Output the (X, Y) coordinate of the center of the cell containing the given text.  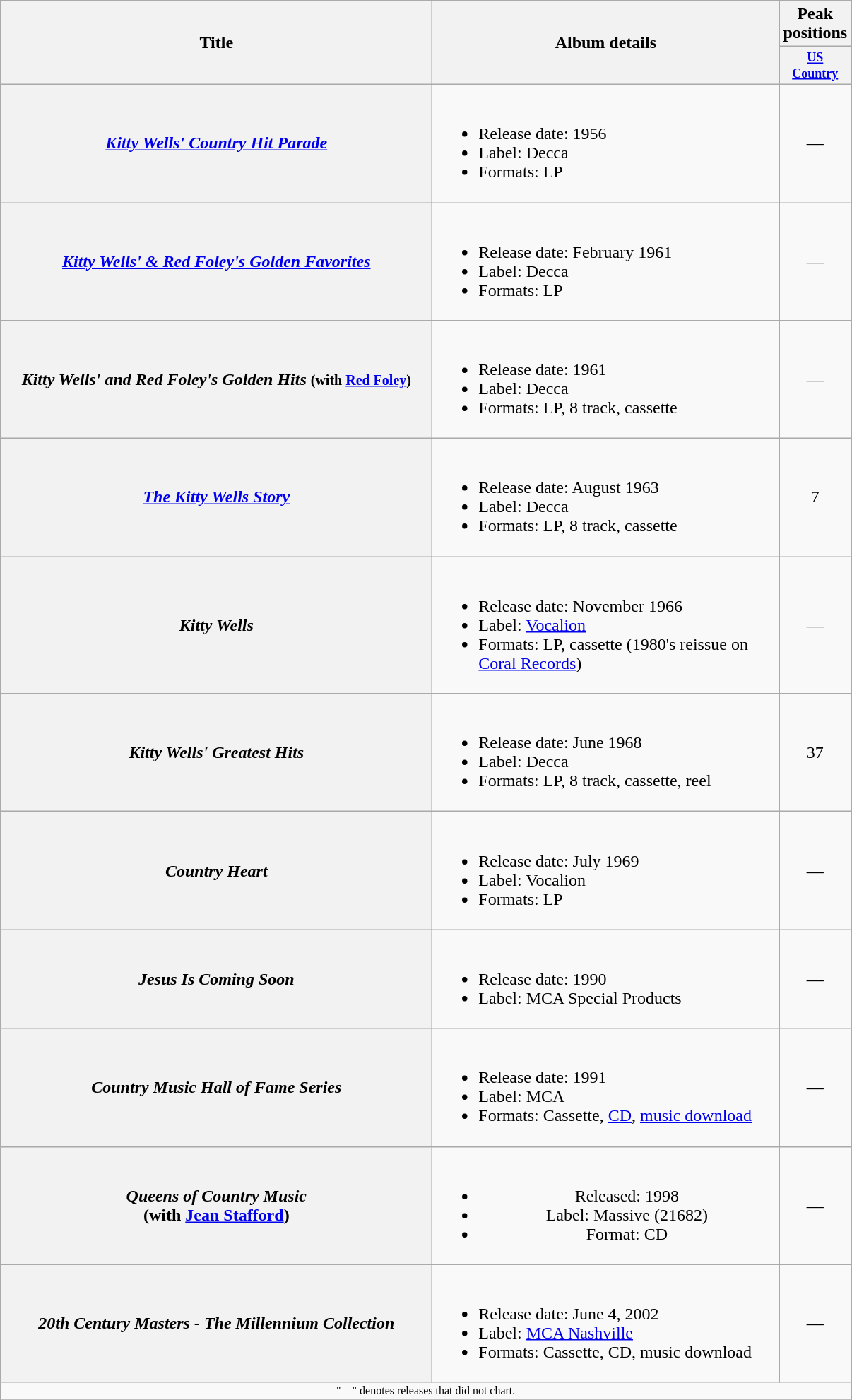
Kitty Wells' and Red Foley's Golden Hits (with Red Foley) (216, 380)
Kitty Wells (216, 625)
USCountry (815, 66)
Queens of Country Music (with Jean Stafford) (216, 1205)
Jesus Is Coming Soon (216, 979)
Release date: 1956Label: DeccaFormats: LP (606, 143)
37 (815, 753)
Release date: 1990Label: MCA Special Products (606, 979)
Album details (606, 42)
Peakpositions (815, 24)
Release date: July 1969Label: VocalionFormats: LP (606, 870)
Country Heart (216, 870)
Release date: November 1966Label: VocalionFormats: LP, cassette (1980's reissue on Coral Records) (606, 625)
Title (216, 42)
Released: 1998Label: Massive (21682)Format: CD (606, 1205)
The Kitty Wells Story (216, 497)
Country Music Hall of Fame Series (216, 1088)
20th Century Masters - The Millennium Collection (216, 1324)
Release date: 1991Label: MCAFormats: Cassette, CD, music download (606, 1088)
7 (815, 497)
"—" denotes releases that did not chart. (426, 1391)
Release date: August 1963Label: DeccaFormats: LP, 8 track, cassette (606, 497)
Release date: June 1968Label: DeccaFormats: LP, 8 track, cassette, reel (606, 753)
Release date: February 1961Label: DeccaFormats: LP (606, 261)
Release date: June 4, 2002Label: MCA NashvilleFormats: Cassette, CD, music download (606, 1324)
Kitty Wells' Greatest Hits (216, 753)
Kitty Wells' Country Hit Parade (216, 143)
Kitty Wells' & Red Foley's Golden Favorites (216, 261)
Release date: 1961Label: DeccaFormats: LP, 8 track, cassette (606, 380)
